Output the [X, Y] coordinate of the center of the cell containing the given text.  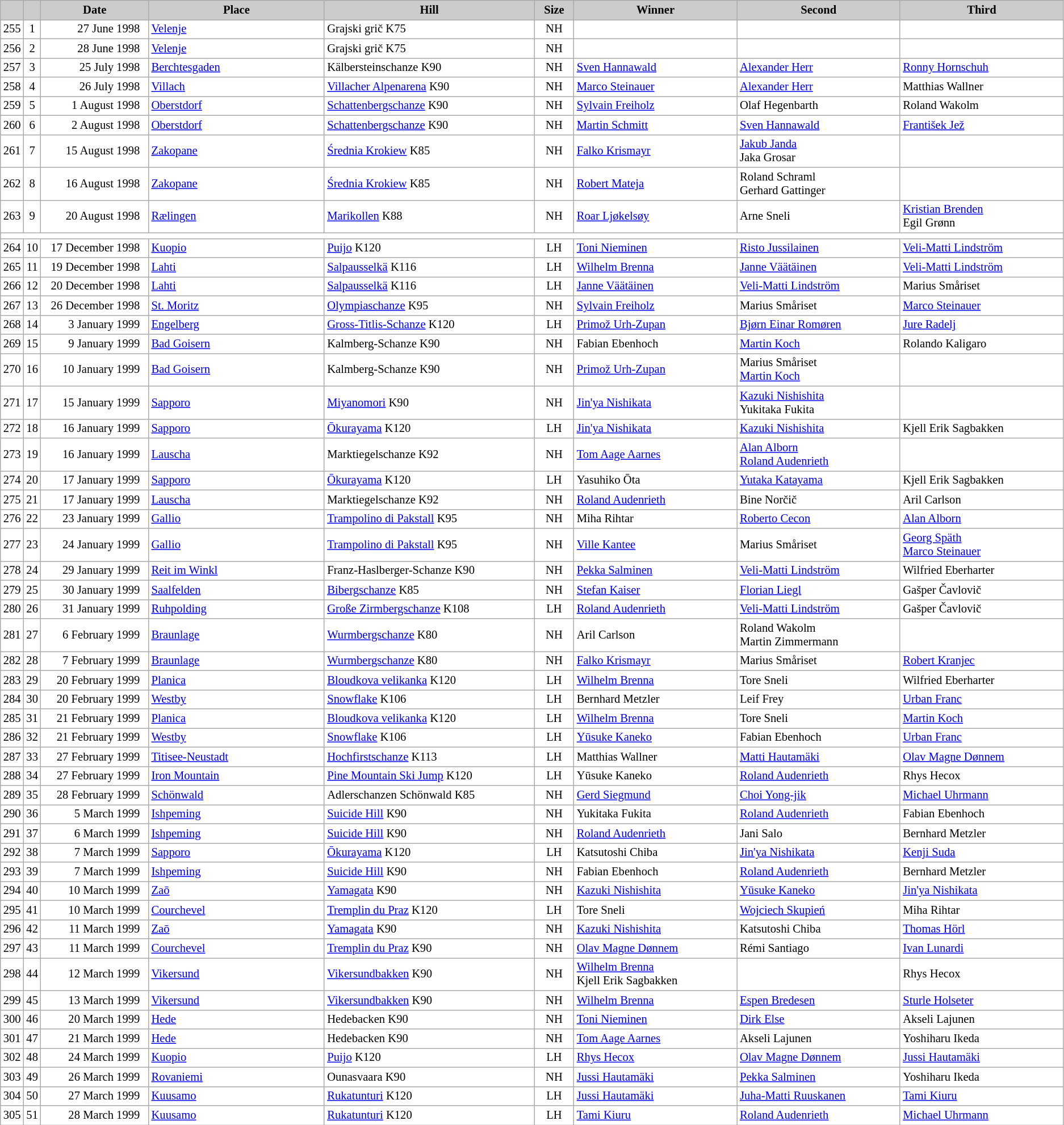
294 [12, 891]
45 [32, 1000]
Ruhpolding [237, 609]
257 [12, 68]
35 [32, 795]
10 January 1999 [95, 370]
Jakub Janda Jaka Grosar [819, 151]
269 [12, 343]
Date [95, 10]
284 [12, 699]
20 March 1999 [95, 1019]
20 December 1998 [95, 286]
6 [32, 125]
26 December 1998 [95, 305]
12 March 1999 [95, 974]
274 [12, 480]
5 March 1999 [95, 814]
Place [237, 10]
297 [12, 948]
Große Zirmbergschanze K108 [429, 609]
Bine Norčič [819, 499]
280 [12, 609]
296 [12, 929]
Tremplin du Praz K90 [429, 948]
39 [32, 871]
26 July 1998 [95, 87]
277 [12, 544]
32 [32, 737]
Yutaka Katayama [819, 480]
300 [12, 1019]
20 August 1998 [95, 216]
7 [32, 151]
287 [12, 757]
9 January 1999 [95, 343]
11 [32, 267]
Roar Ljøkelsøy [655, 216]
Franz-Haslberger-Schanze K90 [429, 570]
Olympiaschanze K95 [429, 305]
Pine Mountain Ski Jump K120 [429, 776]
14 [32, 325]
27 June 1998 [95, 29]
Roland Wakolm Martin Zimmermann [819, 635]
50 [32, 1096]
Jani Salo [819, 833]
292 [12, 853]
19 [32, 455]
27 March 1999 [95, 1096]
Florian Liegl [819, 590]
43 [32, 948]
Alan Alborn Roland Audenrieth [819, 455]
29 January 1999 [95, 570]
Ounasvaara K90 [429, 1077]
Kenji Suda [981, 853]
Choi Yong-jik [819, 795]
Rolando Kaligaro [981, 343]
24 March 1999 [95, 1057]
Ivan Lunardi [981, 948]
44 [32, 974]
Roberto Cecon [819, 519]
Gerd Siegmund [655, 795]
40 [32, 891]
266 [12, 286]
267 [12, 305]
Bjørn Einar Romøren [819, 325]
278 [12, 570]
276 [12, 519]
256 [12, 48]
270 [12, 370]
290 [12, 814]
Villacher Alpenarena K90 [429, 87]
258 [12, 87]
23 January 1999 [95, 519]
28 March 1999 [95, 1115]
Saalfelden [237, 590]
47 [32, 1038]
21 [32, 499]
263 [12, 216]
Tremplin du Praz K120 [429, 910]
Berchtesgaden [237, 68]
271 [12, 402]
Thomas Hörl [981, 929]
13 [32, 305]
Sturle Holseter [981, 1000]
8 [32, 183]
7 February 1999 [95, 661]
30 [32, 699]
2 August 1998 [95, 125]
4 [32, 87]
24 January 1999 [95, 544]
5 [32, 106]
15 August 1998 [95, 151]
281 [12, 635]
25 [32, 590]
16 August 1998 [95, 183]
25 July 1998 [95, 68]
41 [32, 910]
37 [32, 833]
9 [32, 216]
21 March 1999 [95, 1038]
28 February 1999 [95, 795]
Ville Kantee [655, 544]
Reit im Winkl [237, 570]
275 [12, 499]
2 [32, 48]
Third [981, 10]
Bibergschanze K85 [429, 590]
272 [12, 429]
František Jež [981, 125]
Villach [237, 87]
288 [12, 776]
293 [12, 871]
Marius Småriset Martin Koch [819, 370]
Hochfirstschanze K113 [429, 757]
6 February 1999 [95, 635]
38 [32, 853]
Size [554, 10]
Gross-Titlis-Schanze K120 [429, 325]
259 [12, 106]
31 January 1999 [95, 609]
Miyanomori K90 [429, 402]
304 [12, 1096]
273 [12, 455]
262 [12, 183]
27 [32, 635]
268 [12, 325]
Robert Kranjec [981, 661]
279 [12, 590]
15 [32, 343]
Ronny Hornschuh [981, 68]
282 [12, 661]
13 March 1999 [95, 1000]
255 [12, 29]
Leif Frey [819, 699]
Schönwald [237, 795]
St. Moritz [237, 305]
Engelberg [237, 325]
17 December 1998 [95, 248]
18 [32, 429]
Wilhelm Brenna Kjell Erik Sagbakken [655, 974]
Rémi Santiago [819, 948]
20 [32, 480]
Roland Wakolm [981, 106]
Roland Schraml Gerhard Gattinger [819, 183]
303 [12, 1077]
260 [12, 125]
16 [32, 370]
Risto Jussilainen [819, 248]
Wojciech Skupień [819, 910]
46 [32, 1019]
17 [32, 402]
302 [12, 1057]
285 [12, 718]
Rælingen [237, 216]
28 June 1998 [95, 48]
Arne Sneli [819, 216]
Olaf Hegenbarth [819, 106]
Second [819, 10]
Robert Mateja [655, 183]
15 January 1999 [95, 402]
3 January 1999 [95, 325]
Iron Mountain [237, 776]
29 [32, 680]
31 [32, 718]
26 [32, 609]
289 [12, 795]
Kälbersteinschanze K90 [429, 68]
291 [12, 833]
22 [32, 519]
Hill [429, 10]
Kristian Brenden Egil Grønn [981, 216]
10 [32, 248]
34 [32, 776]
286 [12, 737]
Winner [655, 10]
49 [32, 1077]
295 [12, 910]
Titisee-Neustadt [237, 757]
48 [32, 1057]
26 March 1999 [95, 1077]
Yasuhiko Ōta [655, 480]
261 [12, 151]
Dirk Else [819, 1019]
Juha-Matti Ruuskanen [819, 1096]
Alan Alborn [981, 519]
33 [32, 757]
Adlerschanzen Schönwald K85 [429, 795]
265 [12, 267]
30 January 1999 [95, 590]
12 [32, 286]
283 [12, 680]
299 [12, 1000]
Stefan Kaiser [655, 590]
Yukitaka Fukita [655, 814]
Espen Bredesen [819, 1000]
42 [32, 929]
301 [12, 1038]
Marikollen K88 [429, 216]
1 August 1998 [95, 106]
Martin Schmitt [655, 125]
Georg Späth Marco Steinauer [981, 544]
24 [32, 570]
305 [12, 1115]
298 [12, 974]
19 December 1998 [95, 267]
6 March 1999 [95, 833]
Matti Hautamäki [819, 757]
Jure Radelj [981, 325]
28 [32, 661]
51 [32, 1115]
1 [32, 29]
3 [32, 68]
264 [12, 248]
Kazuki Nishishita Yukitaka Fukita [819, 402]
Rovaniemi [237, 1077]
36 [32, 814]
23 [32, 544]
